Search for the cell housing the specified text and yield its [x, y] center coordinate. 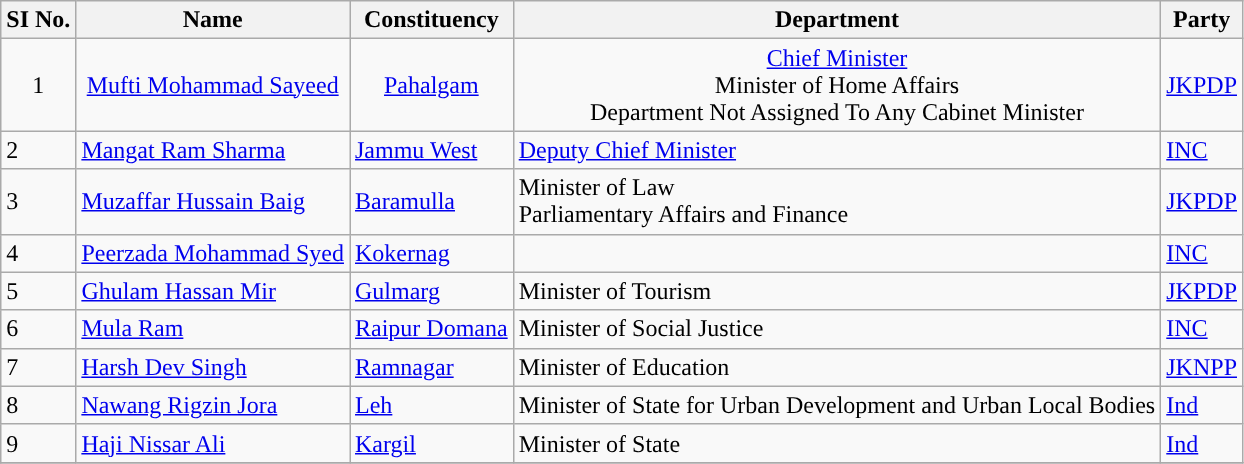
JKNPP [1202, 367]
Name [213, 20]
Baramulla [432, 202]
Haji Nissar Ali [213, 443]
Minister of State [837, 443]
Pahalgam [432, 85]
4 [38, 253]
7 [38, 367]
Kargil [432, 443]
SI No. [38, 20]
Muzaffar Hussain Baig [213, 202]
Peerzada Mohammad Syed [213, 253]
Mufti Mohammad Sayeed [213, 85]
Minister of Social Justice [837, 329]
Raipur Domana [432, 329]
Harsh Dev Singh [213, 367]
Ramnagar [432, 367]
Constituency [432, 20]
9 [38, 443]
Minister of State for Urban Development and Urban Local Bodies [837, 405]
Chief MinisterMinister of Home AffairsDepartment Not Assigned To Any Cabinet Minister [837, 85]
Kokernag [432, 253]
Department [837, 20]
1 [38, 85]
Leh [432, 405]
Mangat Ram Sharma [213, 150]
Party [1202, 20]
Jammu West [432, 150]
2 [38, 150]
6 [38, 329]
Minister of Education [837, 367]
3 [38, 202]
Minister of Tourism [837, 291]
Gulmarg [432, 291]
Mula Ram [213, 329]
5 [38, 291]
Deputy Chief Minister [837, 150]
8 [38, 405]
Nawang Rigzin Jora [213, 405]
Ghulam Hassan Mir [213, 291]
Minister of LawParliamentary Affairs and Finance [837, 202]
